From the cell containing the given text, extract its center point as [x, y] coordinate. 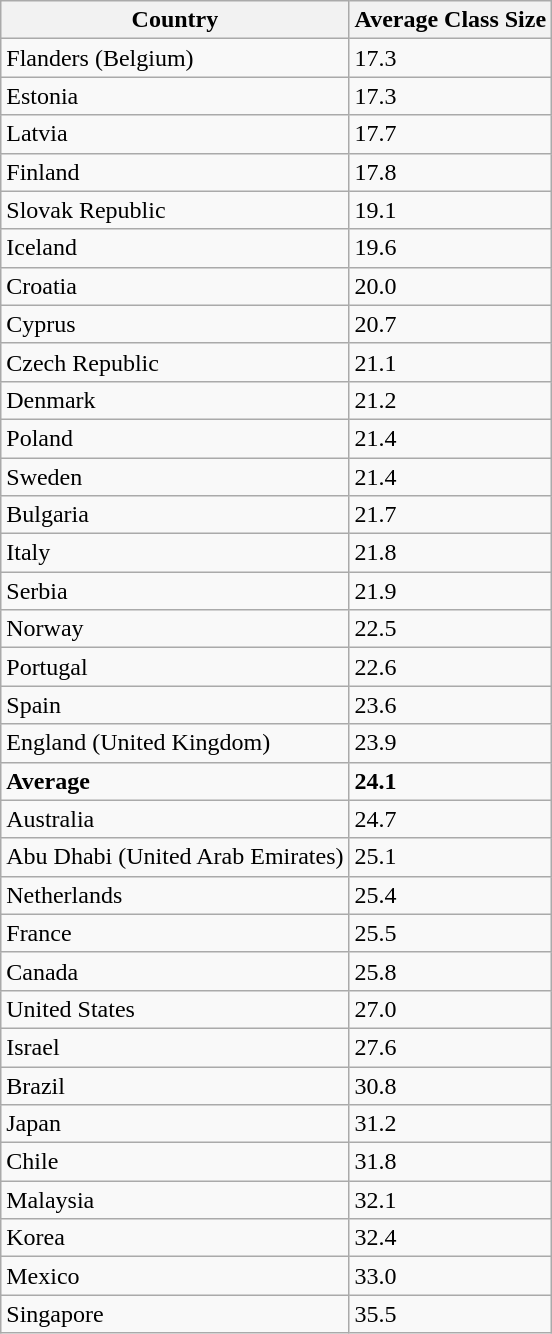
30.8 [450, 1085]
Estonia [175, 96]
25.4 [450, 895]
Average Class Size [450, 20]
Portugal [175, 667]
32.4 [450, 1238]
31.8 [450, 1162]
Malaysia [175, 1200]
Denmark [175, 400]
Slovak Republic [175, 210]
22.5 [450, 629]
17.7 [450, 134]
Brazil [175, 1085]
17.8 [450, 172]
27.0 [450, 1009]
Iceland [175, 248]
23.6 [450, 705]
27.6 [450, 1047]
Sweden [175, 477]
20.0 [450, 286]
25.5 [450, 933]
24.1 [450, 781]
31.2 [450, 1124]
Flanders (Belgium) [175, 58]
25.1 [450, 857]
Poland [175, 438]
Serbia [175, 591]
33.0 [450, 1276]
Australia [175, 819]
22.6 [450, 667]
25.8 [450, 971]
23.9 [450, 743]
21.2 [450, 400]
32.1 [450, 1200]
Chile [175, 1162]
20.7 [450, 324]
United States [175, 1009]
Korea [175, 1238]
35.5 [450, 1314]
Country [175, 20]
21.9 [450, 591]
19.1 [450, 210]
Japan [175, 1124]
Netherlands [175, 895]
Norway [175, 629]
19.6 [450, 248]
Croatia [175, 286]
Latvia [175, 134]
Singapore [175, 1314]
Mexico [175, 1276]
France [175, 933]
Spain [175, 705]
Canada [175, 971]
Cyprus [175, 324]
Israel [175, 1047]
Average [175, 781]
England (United Kingdom) [175, 743]
24.7 [450, 819]
Finland [175, 172]
Bulgaria [175, 515]
21.1 [450, 362]
Italy [175, 553]
21.8 [450, 553]
Czech Republic [175, 362]
21.7 [450, 515]
Abu Dhabi (United Arab Emirates) [175, 857]
